Find where the given text appears and provide that cell's center as (x, y) coordinate. 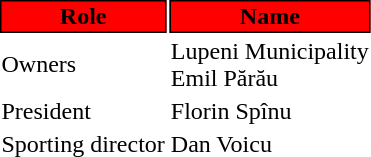
Owners (83, 64)
Role (83, 16)
Lupeni Municipality Emil Părău (270, 64)
President (83, 111)
Name (270, 16)
Florin Spînu (270, 111)
